Pinpoint the cell where the given text exists, returning its (X, Y) midpoint coordinate. 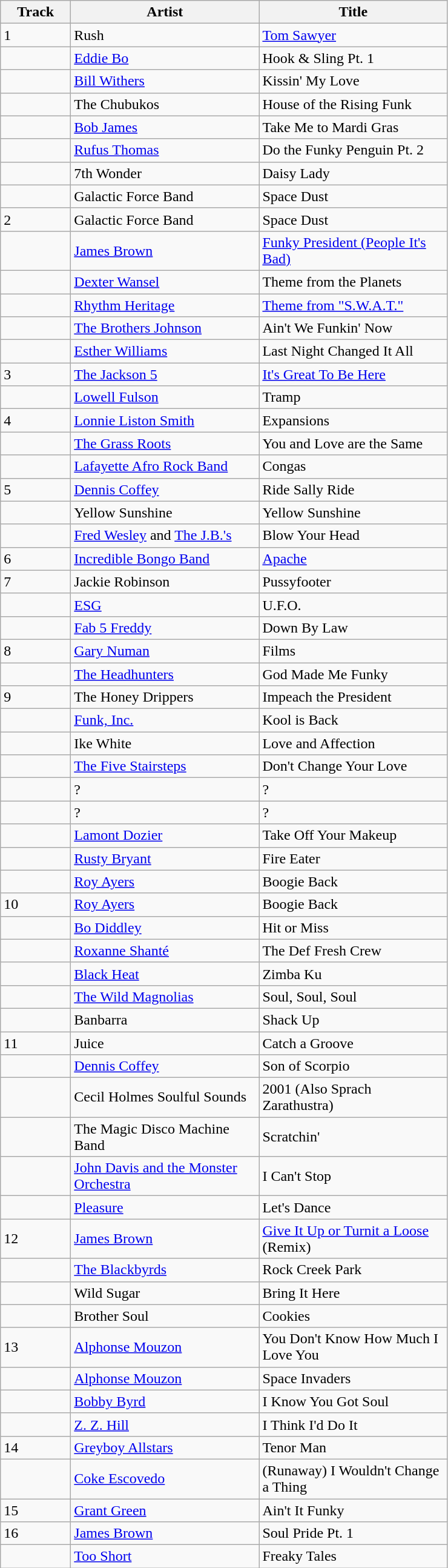
The Magic Disco Machine Band (165, 1137)
Bill Withers (165, 81)
1 (36, 35)
I Think I'd Do It (354, 1424)
Kissin' My Love (354, 81)
Films (354, 651)
Banbarra (165, 1020)
Gary Numan (165, 651)
Apache (354, 559)
Grant Green (165, 1510)
Greyboy Allstars (165, 1447)
Black Heat (165, 974)
Fire Eater (354, 859)
Bring It Here (354, 1293)
I Can't Stop (354, 1177)
Rush (165, 35)
Rusty Bryant (165, 859)
Ike White (165, 743)
Impeach the President (354, 697)
Dexter Wansel (165, 282)
Cecil Holmes Soulful Sounds (165, 1098)
Kool is Back (354, 720)
Ain't We Funkin' Now (354, 328)
Pleasure (165, 1208)
Daisy Lady (354, 173)
Lonnie Liston Smith (165, 420)
Pussyfooter (354, 582)
Bobby Byrd (165, 1401)
The Jackson 5 (165, 374)
Coke Escovedo (165, 1478)
4 (36, 420)
John Davis and the Monster Orchestra (165, 1177)
Soul, Soul, Soul (354, 997)
Congas (354, 467)
Last Night Changed It All (354, 351)
12 (36, 1238)
Love and Affection (354, 743)
Blow Your Head (354, 536)
Expansions (354, 420)
Brother Soul (165, 1316)
Tramp (354, 397)
2 (36, 219)
Theme from "S.W.A.T." (354, 305)
Z. Z. Hill (165, 1424)
Roxanne Shanté (165, 951)
Ride Sally Ride (354, 490)
You Don't Know How Much I Love You (354, 1347)
Theme from the Planets (354, 282)
Incredible Bongo Band (165, 559)
Too Short (165, 1556)
(Runaway) I Wouldn't Change a Thing (354, 1478)
Track (36, 12)
10 (36, 905)
Rufus Thomas (165, 150)
You and Love are the Same (354, 443)
9 (36, 697)
Space Invaders (354, 1378)
Scratchin' (354, 1137)
13 (36, 1347)
Jackie Robinson (165, 582)
Hook & Sling Pt. 1 (354, 58)
7 (36, 582)
Down By Law (354, 628)
16 (36, 1533)
Tenor Man (354, 1447)
U.F.O. (354, 605)
8 (36, 651)
Catch a Groove (354, 1043)
Freaky Tales (354, 1556)
Don't Change Your Love (354, 766)
The Five Stairsteps (165, 766)
15 (36, 1510)
Artist (165, 12)
It's Great To Be Here (354, 374)
Lowell Fulson (165, 397)
The Chubukos (165, 104)
Give It Up or Turnit a Loose (Remix) (354, 1238)
Esther Williams (165, 351)
14 (36, 1447)
3 (36, 374)
I Know You Got Soul (354, 1401)
Lamont Dozier (165, 835)
Lafayette Afro Rock Band (165, 467)
The Headhunters (165, 674)
Wild Sugar (165, 1293)
Funk, Inc. (165, 720)
Shack Up (354, 1020)
Zimba Ku (354, 974)
Let's Dance (354, 1208)
Cookies (354, 1316)
The Def Fresh Crew (354, 951)
Tom Sawyer (354, 35)
Fred Wesley and The J.B.'s (165, 536)
The Honey Drippers (165, 697)
7th Wonder (165, 173)
Do the Funky Penguin Pt. 2 (354, 150)
2001 (Also Sprach Zarathustra) (354, 1098)
Bo Diddley (165, 928)
Ain't It Funky (354, 1510)
Son of Scorpio (354, 1066)
Take Me to Mardi Gras (354, 127)
Title (354, 12)
Eddie Bo (165, 58)
Rhythm Heritage (165, 305)
Funky President (People It's Bad) (354, 251)
6 (36, 559)
11 (36, 1043)
The Wild Magnolias (165, 997)
ESG (165, 605)
Bob James (165, 127)
Rock Creek Park (354, 1270)
House of the Rising Funk (354, 104)
Fab 5 Freddy (165, 628)
Take Off Your Makeup (354, 835)
Soul Pride Pt. 1 (354, 1533)
The Brothers Johnson (165, 328)
God Made Me Funky (354, 674)
Hit or Miss (354, 928)
Juice (165, 1043)
5 (36, 490)
The Grass Roots (165, 443)
The Blackbyrds (165, 1270)
